Detect which cell encompasses the target text, then output its [x, y] center coordinate. 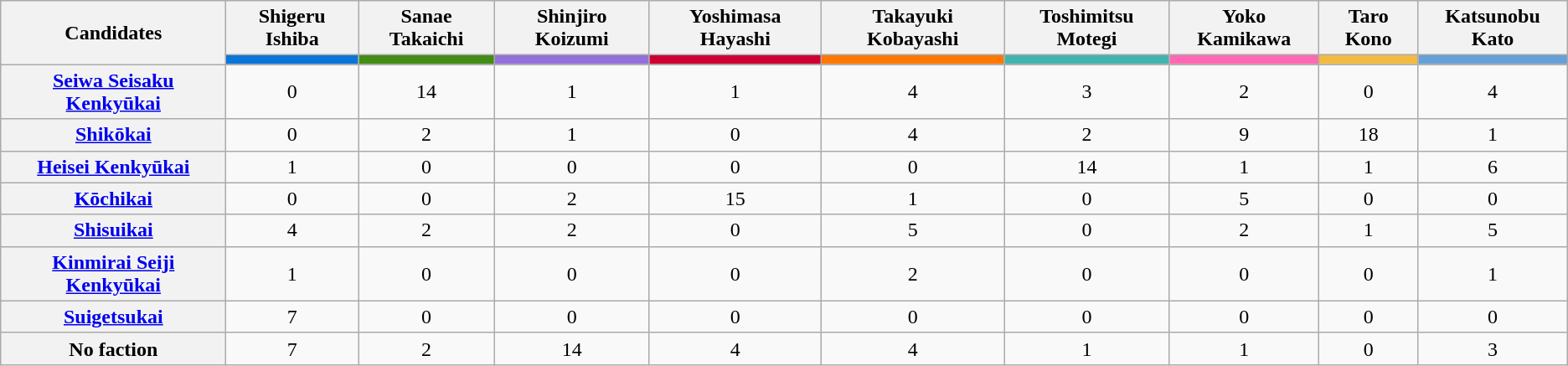
Shikōkai [114, 135]
Shinjiro Koizumi [572, 28]
Kinmirai Seiji Kenkyūkai [114, 273]
Katsunobu Kato [1493, 28]
Candidates [114, 33]
6 [1493, 167]
Kōchikai [114, 198]
Sanae Takaichi [427, 28]
Takayuki Kobayashi [913, 28]
18 [1368, 135]
Toshimitsu Motegi [1087, 28]
15 [735, 198]
Heisei Kenkyūkai [114, 167]
Yoko Kamikawa [1244, 28]
9 [1244, 135]
Shigeru Ishiba [292, 28]
Yoshimasa Hayashi [735, 28]
No faction [114, 348]
Suigetsukai [114, 317]
Taro Kono [1368, 28]
Seiwa Seisaku Kenkyūkai [114, 92]
Shisuikai [114, 230]
